Search for the cell housing the specified text and yield its (X, Y) center coordinate. 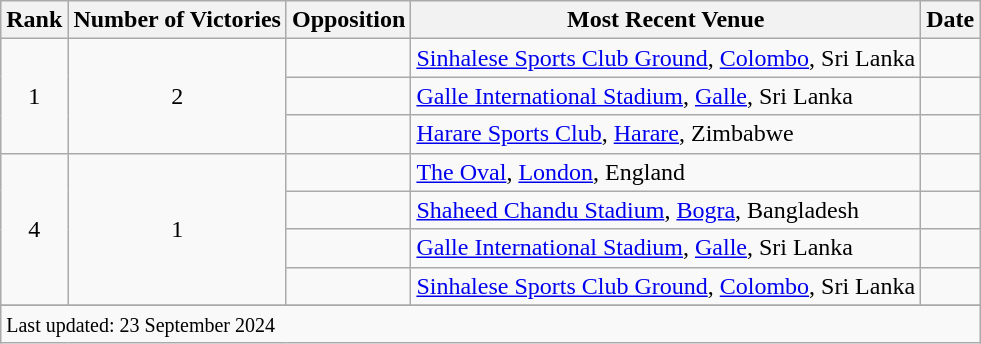
4 (34, 229)
Rank (34, 20)
Opposition (348, 20)
Date (950, 20)
Number of Victories (178, 20)
2 (178, 96)
Most Recent Venue (666, 20)
Last updated: 23 September 2024 (490, 324)
Shaheed Chandu Stadium, Bogra, Bangladesh (666, 210)
Harare Sports Club, Harare, Zimbabwe (666, 134)
The Oval, London, England (666, 172)
